Extract the [x, y] coordinate from the center of the cell holding the provided text.  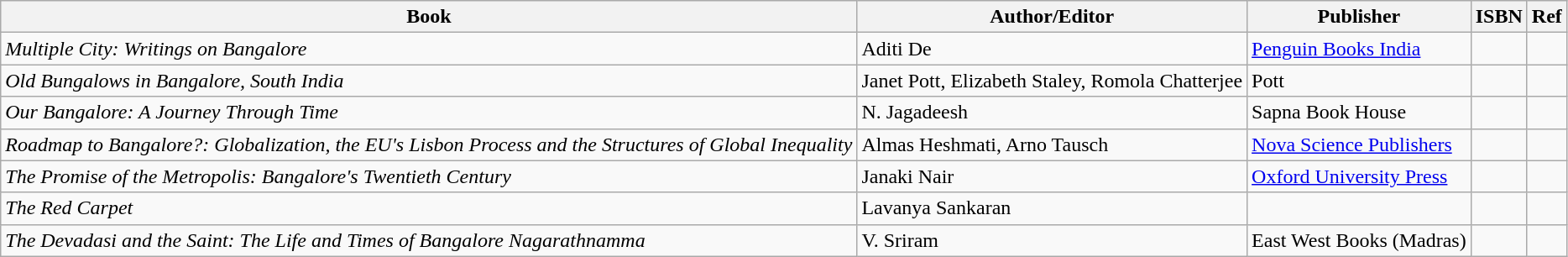
Almas Heshmati, Arno Tausch [1053, 144]
Aditi De [1053, 49]
Multiple City: Writings on Bangalore [429, 49]
Pott [1360, 81]
The Red Carpet [429, 208]
Oxford University Press [1360, 176]
The Promise of the Metropolis: Bangalore's Twentieth Century [429, 176]
Publisher [1360, 17]
Sapna Book House [1360, 113]
N. Jagadeesh [1053, 113]
Our Bangalore: A Journey Through Time [429, 113]
Book [429, 17]
Janet Pott, Elizabeth Staley, Romola Chatterjee [1053, 81]
Penguin Books India [1360, 49]
V. Sriram [1053, 240]
Lavanya Sankaran [1053, 208]
Old Bungalows in Bangalore, South India [429, 81]
East West Books (Madras) [1360, 240]
Janaki Nair [1053, 176]
The Devadasi and the Saint: The Life and Times of Bangalore Nagarathnamma [429, 240]
Author/Editor [1053, 17]
Roadmap to Bangalore?: Globalization, the EU's Lisbon Process and the Structures of Global Inequality [429, 144]
ISBN [1499, 17]
Ref [1546, 17]
Nova Science Publishers [1360, 144]
